Locate the cell with the specified text and output its (X, Y) center coordinate. 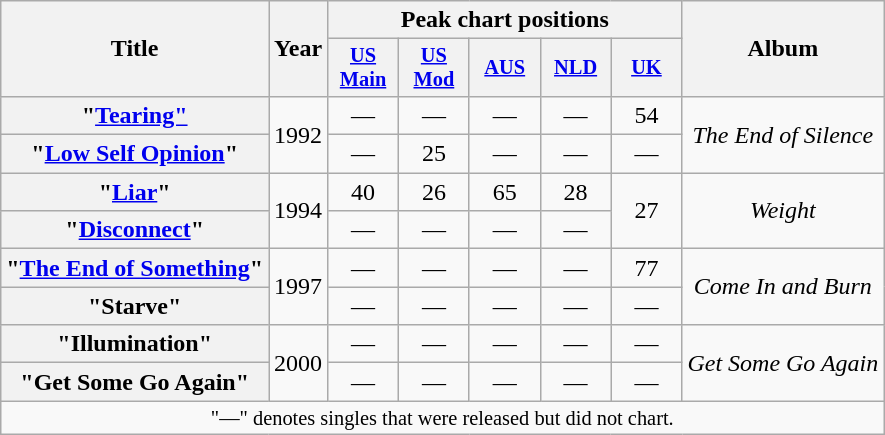
USMain (364, 68)
"Starve" (135, 306)
Title (135, 49)
1997 (298, 287)
"Get Some Go Again" (135, 382)
"—" denotes singles that were released but did not chart. (442, 418)
1992 (298, 134)
"Tearing" (135, 115)
77 (646, 268)
65 (504, 192)
"Disconnect" (135, 230)
UK (646, 68)
25 (434, 154)
Weight (783, 211)
"Low Self Opinion" (135, 154)
NLD (576, 68)
AUS (504, 68)
1994 (298, 211)
54 (646, 115)
"Liar" (135, 192)
40 (364, 192)
2000 (298, 363)
USMod (434, 68)
28 (576, 192)
Get Some Go Again (783, 363)
27 (646, 211)
The End of Silence (783, 134)
Album (783, 49)
Come In and Burn (783, 287)
Peak chart positions (505, 20)
Year (298, 49)
"The End of Something" (135, 268)
26 (434, 192)
"Illumination" (135, 344)
